Detect which cell encompasses the target text, then output its [x, y] center coordinate. 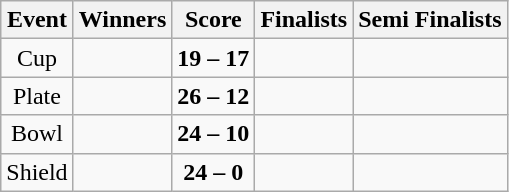
19 – 17 [214, 58]
Plate [37, 96]
Score [214, 20]
24 – 10 [214, 134]
Bowl [37, 134]
24 – 0 [214, 172]
Finalists [304, 20]
26 – 12 [214, 96]
Cup [37, 58]
Semi Finalists [430, 20]
Winners [122, 20]
Shield [37, 172]
Event [37, 20]
